Identify which cell holds the provided text, then report its [x, y] central coordinate. 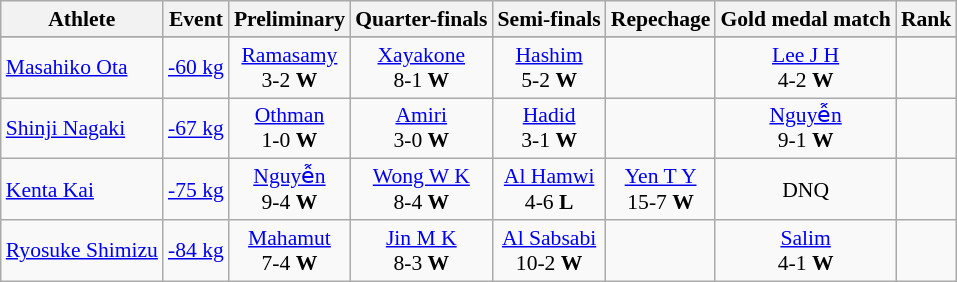
Jin M K8-3 W [421, 250]
Event [196, 19]
Mahamut7-4 W [290, 250]
Shinji Nagaki [82, 128]
Repechage [661, 19]
-67 kg [196, 128]
Athlete [82, 19]
Yen T Y15-7 W [661, 190]
Quarter-finals [421, 19]
Wong W K8-4 W [421, 190]
Hashim5-2 W [548, 68]
Semi-finals [548, 19]
DNQ [805, 190]
Lee J H4-2 W [805, 68]
Al Sabsabi10-2 W [548, 250]
Othman1-0 W [290, 128]
Hadid3-1 W [548, 128]
Rank [926, 19]
-75 kg [196, 190]
Nguyễn9-4 W [290, 190]
Nguyễn9-1 W [805, 128]
Masahiko Ota [82, 68]
-84 kg [196, 250]
Ryosuke Shimizu [82, 250]
Preliminary [290, 19]
Kenta Kai [82, 190]
Gold medal match [805, 19]
Salim4-1 W [805, 250]
-60 kg [196, 68]
Al Hamwi4-6 L [548, 190]
Amiri3-0 W [421, 128]
Xayakone8-1 W [421, 68]
Ramasamy3-2 W [290, 68]
